Scan for the cell matching the given text and deliver its (x, y) coordinate at center. 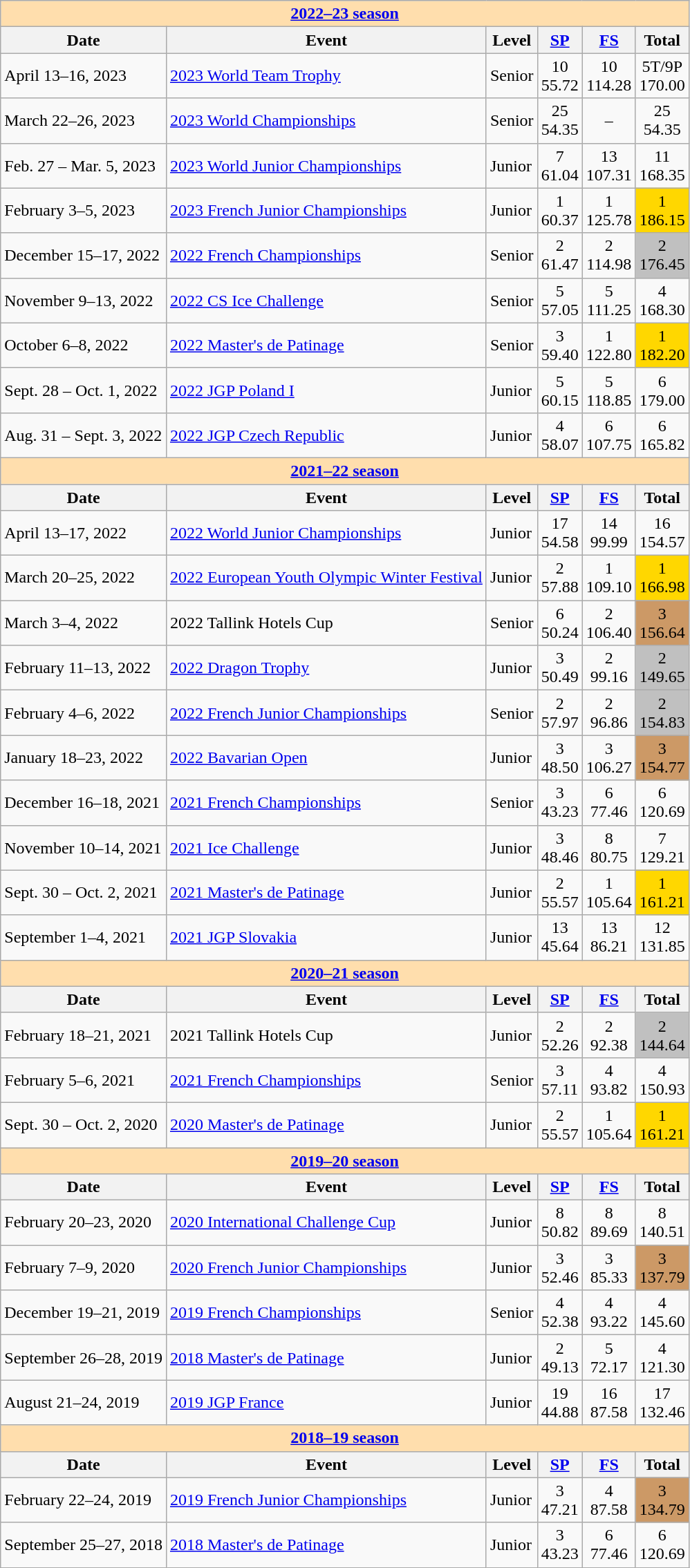
17 54.58 (560, 533)
3 57.11 (560, 1079)
2020 French Junior Championships (326, 1267)
5 118.85 (608, 390)
10 114.28 (608, 76)
2022–23 season (345, 14)
2 154.83 (662, 713)
April 13–17, 2022 (84, 533)
2022 French Junior Championships (326, 713)
4 150.93 (662, 1079)
2022 Dragon Trophy (326, 668)
2 96.86 (608, 713)
February 5–6, 2021 (84, 1079)
3 52.46 (560, 1267)
October 6–8, 2022 (84, 346)
2021 Tallink Hotels Cup (326, 1035)
3 106.27 (608, 757)
6 50.24 (560, 623)
6 107.75 (608, 435)
2021 Master's de Patinage (326, 893)
2 176.45 (662, 256)
February 4–6, 2022 (84, 713)
5 111.25 (608, 300)
2020 International Challenge Cup (326, 1223)
4 58.07 (560, 435)
Sept. 28 – Oct. 1, 2022 (84, 390)
3 48.50 (560, 757)
2020 Master's de Patinage (326, 1125)
March 20–25, 2022 (84, 578)
3 50.49 (560, 668)
2023 French Junior Championships (326, 210)
8 140.51 (662, 1223)
3 134.79 (662, 1500)
November 9–13, 2022 (84, 300)
6 179.00 (662, 390)
3 48.46 (560, 847)
2018–19 season (345, 1438)
8 80.75 (608, 847)
2019 JGP France (326, 1403)
3 137.79 (662, 1267)
March 22–26, 2023 (84, 120)
September 1–4, 2021 (84, 937)
4 52.38 (560, 1313)
2 49.13 (560, 1357)
2 106.40 (608, 623)
January 18–23, 2022 (84, 757)
Feb. 27 – Mar. 5, 2023 (84, 166)
7 61.04 (560, 166)
6 165.82 (662, 435)
February 3–5, 2023 (84, 210)
5T/9P 170.00 (662, 76)
September 25–27, 2018 (84, 1545)
2023 World Junior Championships (326, 166)
2022 Master's de Patinage (326, 346)
14 99.99 (608, 533)
December 15–17, 2022 (84, 256)
April 13–16, 2023 (84, 76)
4 168.30 (662, 300)
3 47.21 (560, 1500)
February 7–9, 2020 (84, 1267)
3 156.64 (662, 623)
16 154.57 (662, 533)
February 18–21, 2021 (84, 1035)
2021–22 season (345, 471)
2022 French Championships (326, 256)
4 145.60 (662, 1313)
8 89.69 (608, 1223)
Aug. 31 – Sept. 3, 2022 (84, 435)
November 10–14, 2021 (84, 847)
2 57.97 (560, 713)
– (608, 120)
2023 World Team Trophy (326, 76)
1 166.98 (662, 578)
2022 European Youth Olympic Winter Festival (326, 578)
3 154.77 (662, 757)
2019–20 season (345, 1160)
17 132.46 (662, 1403)
Sept. 30 – Oct. 2, 2020 (84, 1125)
2022 World Junior Championships (326, 533)
2 114.98 (608, 256)
4 87.58 (608, 1500)
1 186.15 (662, 210)
7 129.21 (662, 847)
8 50.82 (560, 1223)
4 93.82 (608, 1079)
2022 Tallink Hotels Cup (326, 623)
2 57.88 (560, 578)
2 149.65 (662, 668)
September 26–28, 2019 (84, 1357)
2 52.26 (560, 1035)
2 92.38 (608, 1035)
Sept. 30 – Oct. 2, 2021 (84, 893)
2021 Ice Challenge (326, 847)
2022 Bavarian Open (326, 757)
August 21–24, 2019 (84, 1403)
1 60.37 (560, 210)
2022 JGP Poland I (326, 390)
5 57.05 (560, 300)
12 131.85 (662, 937)
1 182.20 (662, 346)
4 121.30 (662, 1357)
1 109.10 (608, 578)
2 99.16 (608, 668)
5 72.17 (608, 1357)
December 19–21, 2019 (84, 1313)
19 44.88 (560, 1403)
10 55.72 (560, 76)
2019 French Championships (326, 1313)
11 168.35 (662, 166)
2020–21 season (345, 973)
2 61.47 (560, 256)
5 60.15 (560, 390)
13 107.31 (608, 166)
4 93.22 (608, 1313)
February 20–23, 2020 (84, 1223)
February 22–24, 2019 (84, 1500)
2022 CS Ice Challenge (326, 300)
1 125.78 (608, 210)
3 59.40 (560, 346)
2019 French Junior Championships (326, 1500)
13 86.21 (608, 937)
March 3–4, 2022 (84, 623)
2023 World Championships (326, 120)
2021 JGP Slovakia (326, 937)
3 85.33 (608, 1267)
2 144.64 (662, 1035)
13 45.64 (560, 937)
December 16–18, 2021 (84, 803)
16 87.58 (608, 1403)
1 122.80 (608, 346)
2022 JGP Czech Republic (326, 435)
February 11–13, 2022 (84, 668)
